Find where the given text appears and provide that cell's center as (X, Y) coordinate. 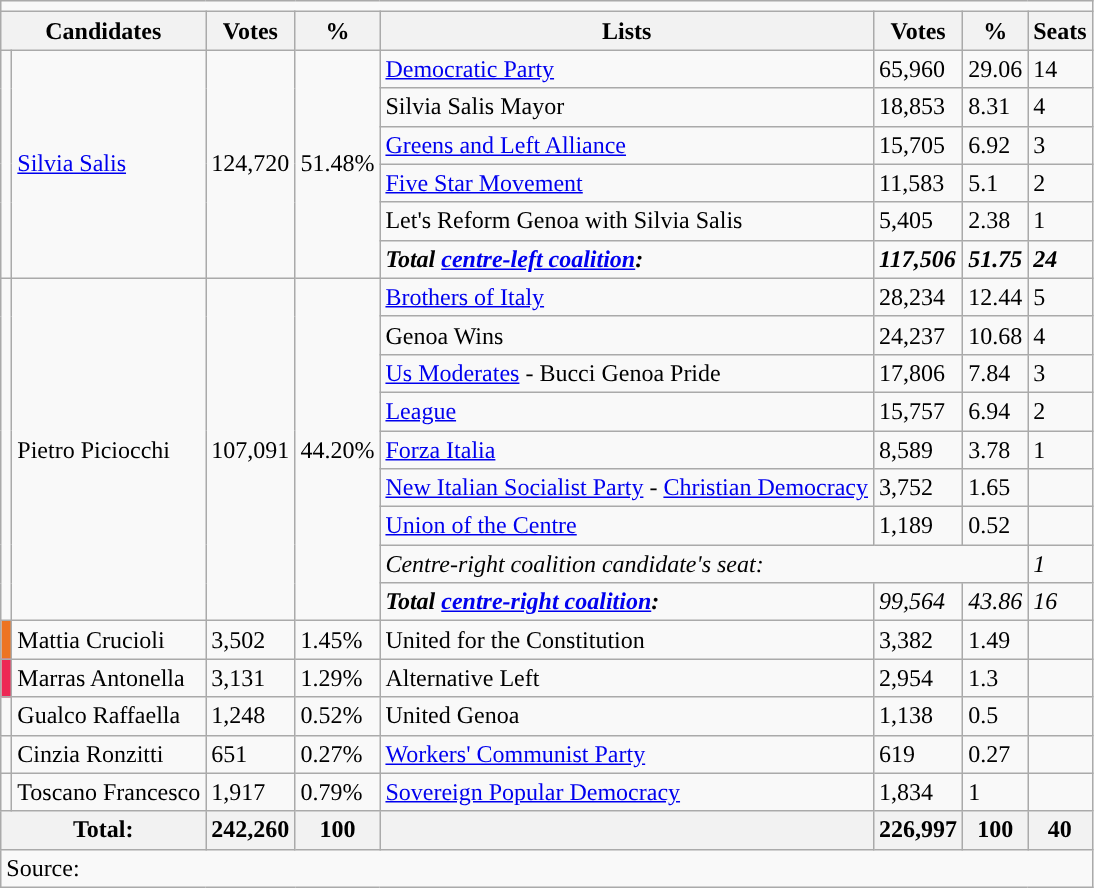
226,997 (918, 830)
16 (1060, 602)
0.5 (996, 716)
28,234 (918, 297)
11,583 (918, 183)
Pietro Piciocchi (109, 450)
Cinzia Ronzitti (109, 754)
3,131 (250, 678)
League (627, 411)
New Italian Socialist Party - Christian Democracy (627, 488)
65,960 (918, 69)
Total centre-right coalition: (627, 602)
2.38 (996, 221)
Silvia Salis (109, 164)
99,564 (918, 602)
2,954 (918, 678)
Total: (104, 830)
5 (1060, 297)
6.94 (996, 411)
3.78 (996, 449)
51.48% (338, 164)
18,853 (918, 107)
Lists (627, 31)
7.84 (996, 373)
5,405 (918, 221)
1.65 (996, 488)
1.3 (996, 678)
1,834 (918, 792)
107,091 (250, 450)
Union of the Centre (627, 526)
5.1 (996, 183)
117,506 (918, 259)
3,382 (918, 640)
3,502 (250, 640)
Five Star Movement (627, 183)
0.52% (338, 716)
242,260 (250, 830)
0.27% (338, 754)
Centre-right coalition candidate's seat: (704, 564)
1.45% (338, 640)
43.86 (996, 602)
Democratic Party (627, 69)
Gualco Raffaella (109, 716)
40 (1060, 830)
44.20% (338, 450)
Seats (1060, 31)
619 (918, 754)
15,705 (918, 145)
1,138 (918, 716)
124,720 (250, 164)
0.52 (996, 526)
0.79% (338, 792)
1.29% (338, 678)
Brothers of Italy (627, 297)
Let's Reform Genoa with Silvia Salis (627, 221)
14 (1060, 69)
3,752 (918, 488)
Total centre-left coalition: (627, 259)
Mattia Crucioli (109, 640)
51.75 (996, 259)
Us Moderates - Bucci Genoa Pride (627, 373)
29.06 (996, 69)
Candidates (104, 31)
6.92 (996, 145)
Greens and Left Alliance (627, 145)
Workers' Communist Party (627, 754)
651 (250, 754)
0.27 (996, 754)
United for the Constitution (627, 640)
Forza Italia (627, 449)
Source: (546, 868)
Sovereign Popular Democracy (627, 792)
1,917 (250, 792)
1,189 (918, 526)
Silvia Salis Mayor (627, 107)
15,757 (918, 411)
1.49 (996, 640)
24 (1060, 259)
8,589 (918, 449)
Toscano Francesco (109, 792)
Alternative Left (627, 678)
Genoa Wins (627, 335)
United Genoa (627, 716)
24,237 (918, 335)
12.44 (996, 297)
Marras Antonella (109, 678)
17,806 (918, 373)
1,248 (250, 716)
10.68 (996, 335)
8.31 (996, 107)
